For the text-containing cell, return its midpoint in [X, Y] coordinate format. 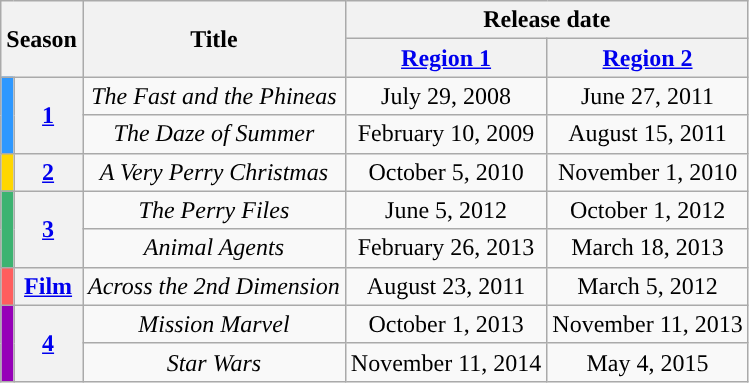
November 11, 2013 [648, 324]
Region 2 [648, 58]
Mission Marvel [214, 324]
Title [214, 39]
Region 1 [446, 58]
October 1, 2013 [446, 324]
October 1, 2012 [648, 210]
2 [48, 172]
1 [48, 115]
4 [48, 343]
July 29, 2008 [446, 96]
August 23, 2011 [446, 286]
Animal Agents [214, 248]
August 15, 2011 [648, 134]
3 [48, 229]
March 18, 2013 [648, 248]
The Perry Files [214, 210]
February 26, 2013 [446, 248]
Season [42, 39]
Star Wars [214, 362]
Release date [546, 20]
March 5, 2012 [648, 286]
November 1, 2010 [648, 172]
The Daze of Summer [214, 134]
A Very Perry Christmas [214, 172]
June 5, 2012 [446, 210]
June 27, 2011 [648, 96]
The Fast and the Phineas [214, 96]
May 4, 2015 [648, 362]
October 5, 2010 [446, 172]
November 11, 2014 [446, 362]
Film [48, 286]
February 10, 2009 [446, 134]
Across the 2nd Dimension [214, 286]
